For the text-containing cell, return its midpoint in [X, Y] coordinate format. 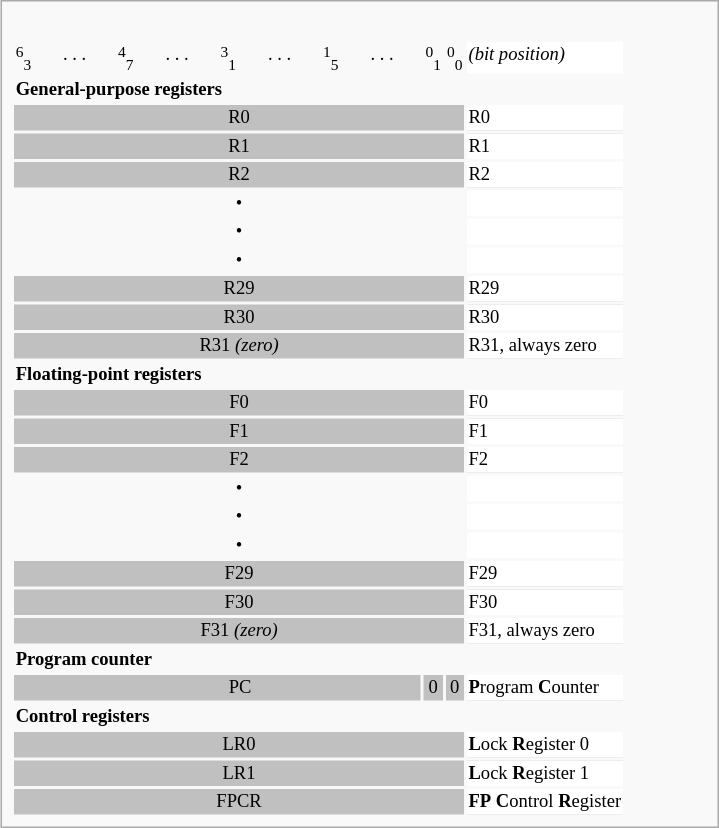
01 [433, 58]
Control registers [318, 717]
R31, always zero [545, 347]
F31, always zero [545, 632]
31 [228, 58]
R31 (zero) [239, 347]
(bit position) [545, 58]
Lock Register 1 [545, 774]
General-purpose registers [318, 90]
63 [23, 58]
Lock Register 0 [545, 746]
Program Counter [545, 689]
Program counter [318, 660]
LR1 [239, 774]
F31 (zero) [239, 632]
47 [126, 58]
PC [218, 689]
FPCR [239, 803]
LR0 [239, 746]
15 [331, 58]
FP Control Register [545, 803]
00 [454, 58]
Floating-point registers [318, 375]
